From the cell containing the given text, extract its center point as [x, y] coordinate. 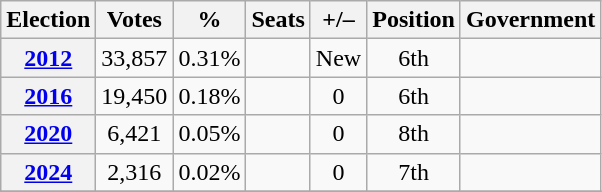
2024 [48, 172]
7th [414, 172]
6,421 [134, 134]
2016 [48, 96]
Votes [134, 20]
% [210, 20]
Government [530, 20]
0.05% [210, 134]
New [338, 58]
Election [48, 20]
0.02% [210, 172]
2020 [48, 134]
8th [414, 134]
33,857 [134, 58]
19,450 [134, 96]
+/– [338, 20]
0.18% [210, 96]
2,316 [134, 172]
Position [414, 20]
Seats [278, 20]
0.31% [210, 58]
2012 [48, 58]
